Pinpoint the cell where the given text exists, returning its [X, Y] midpoint coordinate. 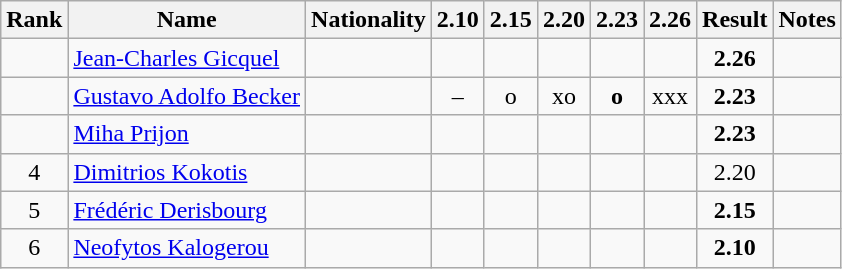
4 [34, 172]
Gustavo Adolfo Becker [187, 96]
Rank [34, 20]
Result [735, 20]
Neofytos Kalogerou [187, 248]
Jean-Charles Gicquel [187, 58]
5 [34, 210]
6 [34, 248]
– [458, 96]
Dimitrios Kokotis [187, 172]
xo [564, 96]
Nationality [369, 20]
Frédéric Derisbourg [187, 210]
Miha Prijon [187, 134]
Name [187, 20]
Notes [807, 20]
xxx [670, 96]
